Output the (X, Y) coordinate of the center of the cell containing the given text.  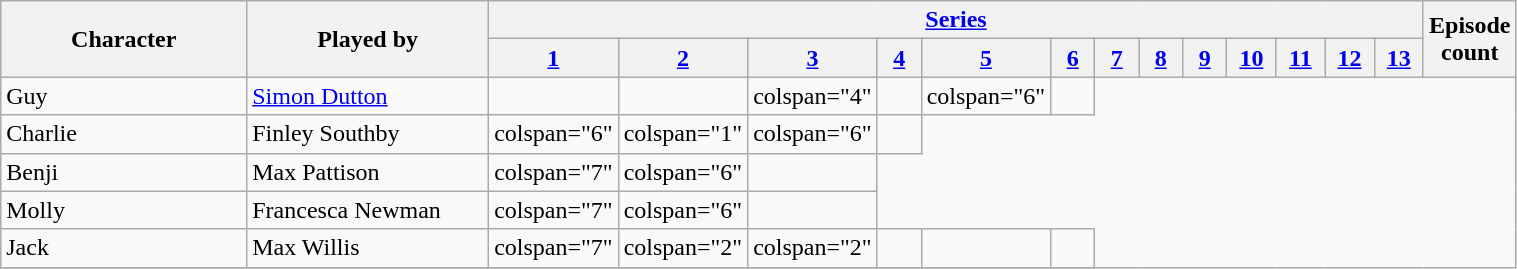
9 (1205, 58)
Molly (124, 210)
Finley Southby (368, 134)
Character (124, 39)
Episode count (1470, 39)
13 (1398, 58)
7 (1117, 58)
3 (813, 58)
10 (1252, 58)
Guy (124, 96)
12 (1350, 58)
colspan="4" (813, 96)
Played by (368, 39)
Series (956, 20)
Simon Dutton (368, 96)
4 (899, 58)
5 (986, 58)
colspan="1" (683, 134)
Max Pattison (368, 172)
Max Willis (368, 248)
Francesca Newman (368, 210)
6 (1073, 58)
Benji (124, 172)
11 (1300, 58)
Jack (124, 248)
Charlie (124, 134)
1 (554, 58)
8 (1161, 58)
2 (683, 58)
